Pinpoint the cell where the given text exists, returning its (x, y) midpoint coordinate. 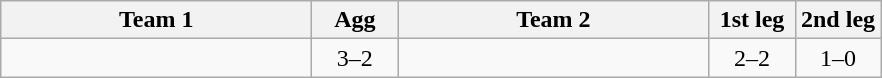
1–0 (838, 58)
Team 2 (554, 20)
1st leg (752, 20)
3–2 (355, 58)
2nd leg (838, 20)
Team 1 (156, 20)
2–2 (752, 58)
Agg (355, 20)
